Capture the cell that displays the provided text and extract its [x, y] central coordinate. 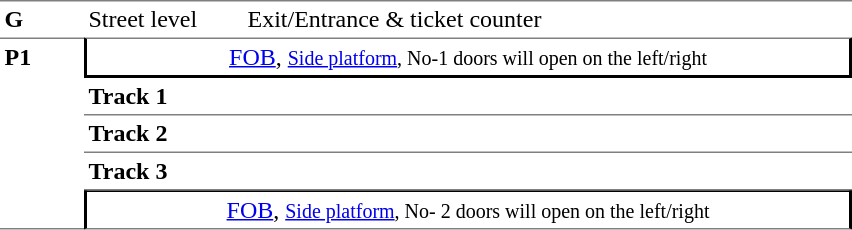
P1 [42, 134]
Track 2 [164, 135]
FOB, Side platform, No- 2 doors will open on the left/right [468, 210]
Exit/Entrance & ticket counter [548, 19]
Track 1 [164, 97]
Street level [164, 19]
G [42, 19]
Track 3 [164, 172]
FOB, Side platform, No-1 doors will open on the left/right [468, 58]
